Search for the cell housing the specified text and yield its [X, Y] center coordinate. 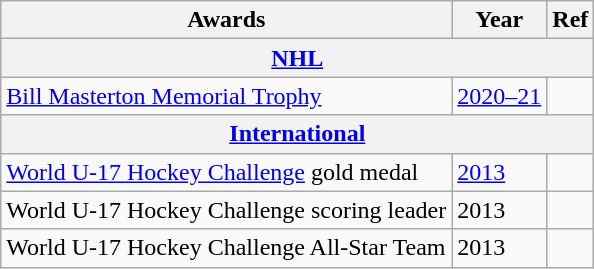
World U-17 Hockey Challenge scoring leader [226, 210]
Awards [226, 20]
NHL [298, 58]
Ref [570, 20]
International [298, 134]
2020–21 [500, 96]
Year [500, 20]
Bill Masterton Memorial Trophy [226, 96]
World U-17 Hockey Challenge All-Star Team [226, 248]
World U-17 Hockey Challenge gold medal [226, 172]
